Return [x, y] of the center of cell containing provided text 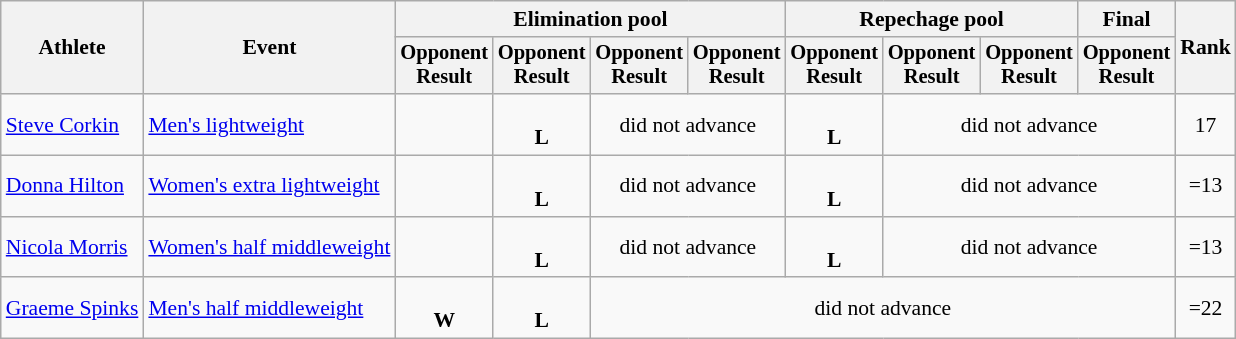
Donna Hilton [72, 186]
Event [269, 48]
=22 [1206, 308]
Elimination pool [590, 19]
Nicola Morris [72, 248]
Athlete [72, 48]
Women's half middleweight [269, 248]
W [444, 308]
Men's half middleweight [269, 308]
Men's lightweight [269, 124]
Women's extra lightweight [269, 186]
Final [1126, 19]
17 [1206, 124]
Steve Corkin [72, 124]
Graeme Spinks [72, 308]
Repechage pool [931, 19]
Rank [1206, 48]
